Pinpoint the cell where the given text exists, returning its (x, y) midpoint coordinate. 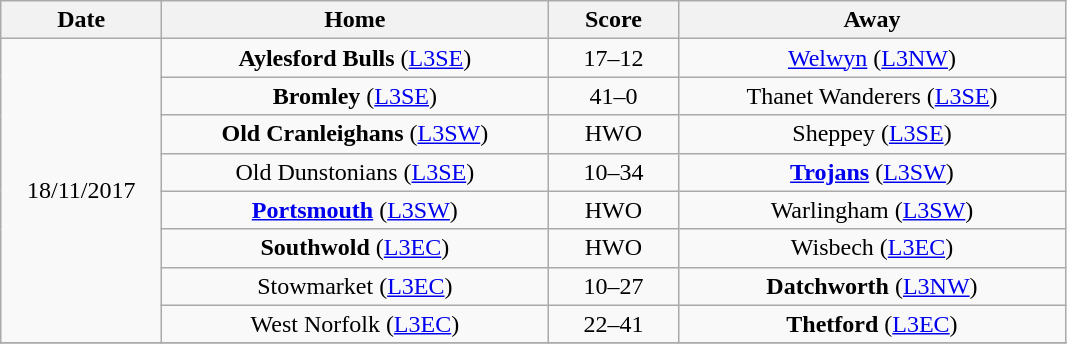
Sheppey (L3SE) (872, 134)
10–34 (614, 172)
Stowmarket (L3EC) (355, 286)
West Norfolk (L3EC) (355, 324)
Southwold (L3EC) (355, 248)
Datchworth (L3NW) (872, 286)
10–27 (614, 286)
Bromley (L3SE) (355, 96)
22–41 (614, 324)
17–12 (614, 58)
Portsmouth (L3SW) (355, 210)
Date (82, 20)
Thanet Wanderers (L3SE) (872, 96)
Old Cranleighans (L3SW) (355, 134)
Trojans (L3SW) (872, 172)
41–0 (614, 96)
Score (614, 20)
Thetford (L3EC) (872, 324)
18/11/2017 (82, 191)
Welwyn (L3NW) (872, 58)
Aylesford Bulls (L3SE) (355, 58)
Warlingham (L3SW) (872, 210)
Home (355, 20)
Old Dunstonians (L3SE) (355, 172)
Wisbech (L3EC) (872, 248)
Away (872, 20)
